From the cell containing the given text, extract its center point as [x, y] coordinate. 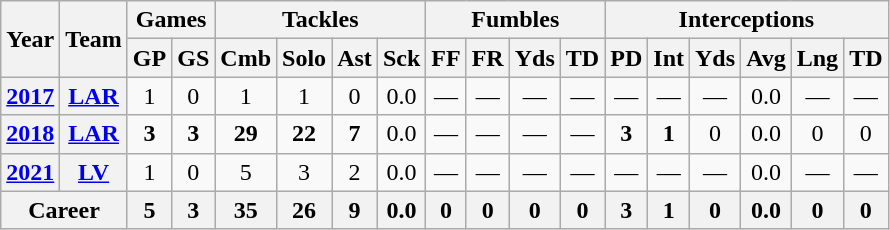
Games [170, 20]
Int [669, 58]
35 [246, 210]
Avg [766, 58]
2021 [30, 172]
GP [149, 58]
FF [446, 58]
Fumbles [516, 20]
7 [355, 134]
22 [304, 134]
26 [304, 210]
2017 [30, 96]
Sck [401, 58]
2 [355, 172]
PD [626, 58]
FR [488, 58]
GS [194, 58]
Solo [304, 58]
Career [64, 210]
Team [94, 39]
29 [246, 134]
Cmb [246, 58]
LV [94, 172]
Ast [355, 58]
Interceptions [746, 20]
Year [30, 39]
2018 [30, 134]
9 [355, 210]
Tackles [320, 20]
Lng [817, 58]
